Pinpoint the cell where the given text exists, returning its (X, Y) midpoint coordinate. 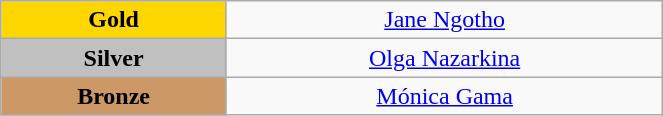
Silver (114, 58)
Mónica Gama (444, 96)
Olga Nazarkina (444, 58)
Gold (114, 20)
Bronze (114, 96)
Jane Ngotho (444, 20)
